Detect which cell encompasses the target text, then output its (x, y) center coordinate. 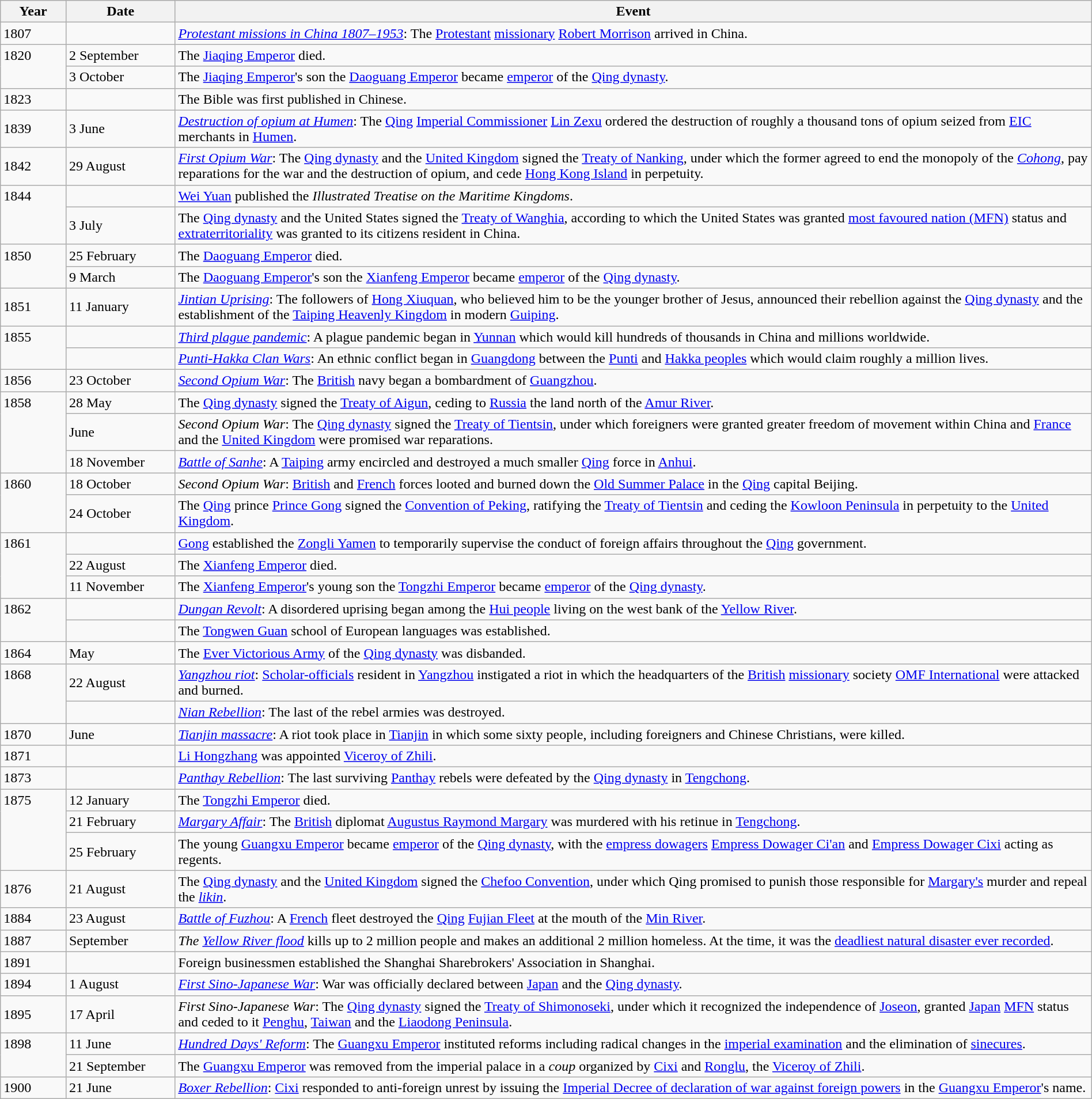
1844 (33, 214)
Year (33, 12)
Date (120, 12)
Second Opium War: British and French forces looted and burned down the Old Summer Palace in the Qing capital Beijing. (634, 484)
1873 (33, 778)
11 November (120, 587)
1864 (33, 653)
1823 (33, 99)
The Qing dynasty signed the Treaty of Aigun, ceding to Russia the land north of the Amur River. (634, 403)
3 July (120, 226)
28 May (120, 403)
1861 (33, 565)
3 October (120, 77)
Third plague pandemic: A plague pandemic began in Yunnan which would kill hundreds of thousands in China and millions worldwide. (634, 337)
1851 (33, 306)
The Guangxu Emperor was removed from the imperial palace in a coup organized by Cixi and Ronglu, the Viceroy of Zhili. (634, 1066)
11 June (120, 1044)
Punti-Hakka Clan Wars: An ethnic conflict began in Guangdong between the Punti and Hakka peoples which would claim roughly a million lives. (634, 359)
The Jiaqing Emperor's son the Daoguang Emperor became emperor of the Qing dynasty. (634, 77)
18 November (120, 462)
The Jiaqing Emperor died. (634, 55)
Hundred Days' Reform: The Guangxu Emperor instituted reforms including radical changes in the imperial examination and the elimination of sinecures. (634, 1044)
Margary Affair: The British diplomat Augustus Raymond Margary was murdered with his retinue in Tengchong. (634, 822)
The Xianfeng Emperor's young son the Tongzhi Emperor became emperor of the Qing dynasty. (634, 587)
1895 (33, 1014)
1868 (33, 693)
Second Opium War: The British navy began a bombardment of Guangzhou. (634, 381)
23 August (120, 919)
The Ever Victorious Army of the Qing dynasty was disbanded. (634, 653)
1876 (33, 889)
12 January (120, 800)
Li Hongzhang was appointed Viceroy of Zhili. (634, 756)
May (120, 653)
1839 (33, 129)
1900 (33, 1087)
1858 (33, 432)
1 August (120, 984)
1856 (33, 381)
9 March (120, 277)
1871 (33, 756)
Nian Rebellion: The last of the rebel armies was destroyed. (634, 712)
Battle of Fuzhou: A French fleet destroyed the Qing Fujian Fleet at the mouth of the Min River. (634, 919)
1887 (33, 941)
21 September (120, 1066)
Protestant missions in China 1807–1953: The Protestant missionary Robert Morrison arrived in China. (634, 33)
1855 (33, 348)
Battle of Sanhe: A Taiping army encircled and destroyed a much smaller Qing force in Anhui. (634, 462)
1875 (33, 829)
1842 (33, 166)
Tianjin massacre: A riot took place in Tianjin in which some sixty people, including foreigners and Chinese Christians, were killed. (634, 734)
18 October (120, 484)
The Tongzhi Emperor died. (634, 800)
Event (634, 12)
21 June (120, 1087)
The Daoguang Emperor died. (634, 255)
1870 (33, 734)
First Sino-Japanese War: War was officially declared between Japan and the Qing dynasty. (634, 984)
The Bible was first published in Chinese. (634, 99)
September (120, 941)
1862 (33, 620)
3 June (120, 129)
Foreign businessmen established the Shanghai Sharebrokers' Association in Shanghai. (634, 962)
11 January (120, 306)
1820 (33, 66)
1894 (33, 984)
1860 (33, 502)
1807 (33, 33)
17 April (120, 1014)
The Xianfeng Emperor died. (634, 565)
23 October (120, 381)
The Tongwen Guan school of European languages was established. (634, 631)
21 February (120, 822)
The Daoguang Emperor's son the Xianfeng Emperor became emperor of the Qing dynasty. (634, 277)
24 October (120, 514)
21 August (120, 889)
1898 (33, 1055)
1850 (33, 266)
Wei Yuan published the Illustrated Treatise on the Maritime Kingdoms. (634, 196)
Gong established the Zongli Yamen to temporarily supervise the conduct of foreign affairs throughout the Qing government. (634, 543)
Panthay Rebellion: The last surviving Panthay rebels were defeated by the Qing dynasty in Tengchong. (634, 778)
29 August (120, 166)
2 September (120, 55)
1884 (33, 919)
Dungan Revolt: A disordered uprising began among the Hui people living on the west bank of the Yellow River. (634, 609)
1891 (33, 962)
